Provide the (X, Y) coordinate of the cell's center where the given text is located.  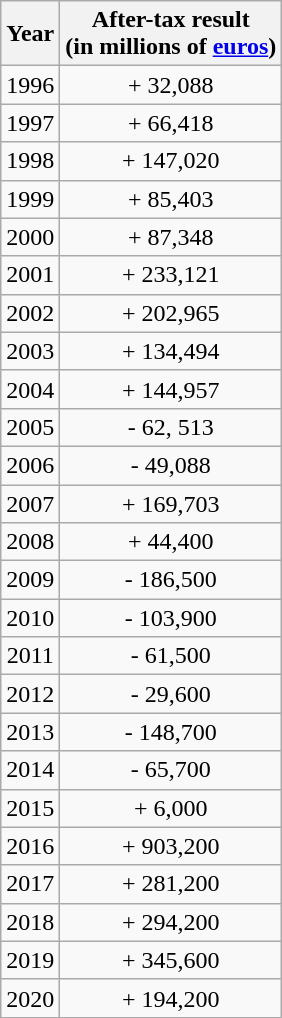
2009 (30, 580)
2010 (30, 618)
2006 (30, 465)
+ 44,400 (171, 542)
- 62, 513 (171, 427)
+ 294,200 (171, 922)
- 103,900 (171, 618)
- 29,600 (171, 694)
+ 66,418 (171, 123)
2017 (30, 884)
2014 (30, 770)
2016 (30, 846)
+ 144,957 (171, 389)
- 148,700 (171, 732)
2007 (30, 503)
+ 85,403 (171, 199)
+ 169,703 (171, 503)
2011 (30, 656)
2012 (30, 694)
+ 281,200 (171, 884)
2005 (30, 427)
2020 (30, 998)
1996 (30, 85)
2013 (30, 732)
+ 87,348 (171, 237)
+ 32,088 (171, 85)
1999 (30, 199)
+ 202,965 (171, 313)
+ 6,000 (171, 808)
+ 194,200 (171, 998)
+ 233,121 (171, 275)
2001 (30, 275)
+ 345,600 (171, 960)
1997 (30, 123)
+ 903,200 (171, 846)
1998 (30, 161)
- 49,088 (171, 465)
2004 (30, 389)
2019 (30, 960)
+ 134,494 (171, 351)
After-tax result(in millions of euros) (171, 34)
2000 (30, 237)
- 65,700 (171, 770)
2015 (30, 808)
2002 (30, 313)
- 186,500 (171, 580)
2003 (30, 351)
- 61,500 (171, 656)
Year (30, 34)
2018 (30, 922)
+ 147,020 (171, 161)
2008 (30, 542)
